Pinpoint the cell where the given text exists, returning its (x, y) midpoint coordinate. 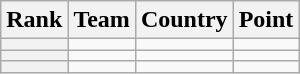
Team (102, 20)
Country (184, 20)
Rank (34, 20)
Point (266, 20)
